Identify which cell holds the provided text, then report its [x, y] central coordinate. 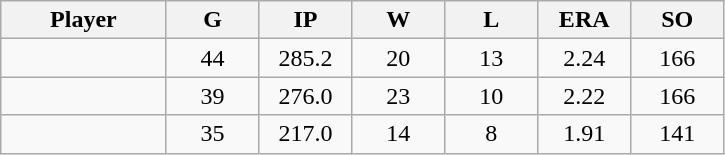
13 [492, 58]
141 [678, 134]
44 [212, 58]
IP [306, 20]
285.2 [306, 58]
14 [398, 134]
39 [212, 96]
23 [398, 96]
217.0 [306, 134]
G [212, 20]
2.24 [584, 58]
2.22 [584, 96]
20 [398, 58]
ERA [584, 20]
8 [492, 134]
SO [678, 20]
1.91 [584, 134]
Player [84, 20]
L [492, 20]
10 [492, 96]
W [398, 20]
35 [212, 134]
276.0 [306, 96]
